Find where the given text appears and provide that cell's center as [X, Y] coordinate. 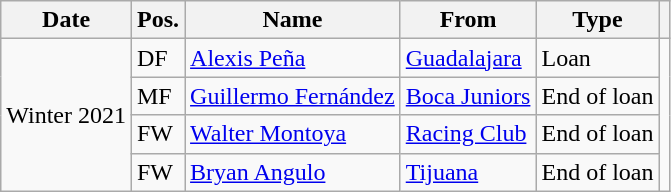
Alexis Peña [293, 58]
Racing Club [468, 134]
Name [293, 20]
Date [66, 20]
Walter Montoya [293, 134]
From [468, 20]
Bryan Angulo [293, 172]
Guadalajara [468, 58]
Tijuana [468, 172]
Type [598, 20]
DF [158, 58]
Boca Juniors [468, 96]
Winter 2021 [66, 115]
Guillermo Fernández [293, 96]
Loan [598, 58]
Pos. [158, 20]
MF [158, 96]
